Return (X, Y) of the center of cell containing provided text 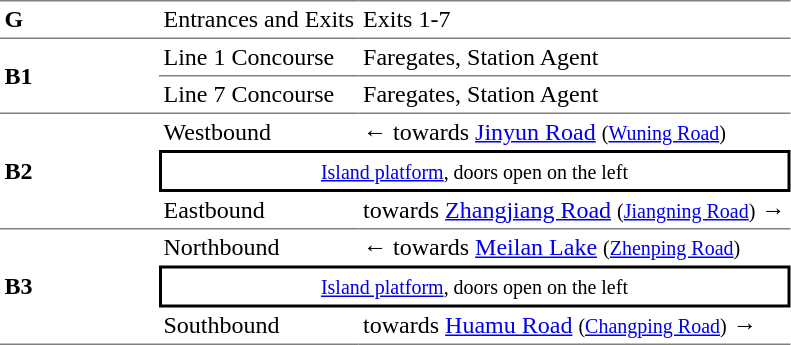
Eastbound (259, 211)
Line 7 Concourse (259, 95)
G (80, 20)
Northbound (259, 248)
← towards Meilan Lake (Zhenping Road) (574, 248)
Exits 1-7 (574, 20)
B1 (80, 76)
B2 (80, 172)
Westbound (259, 132)
towards Zhangjiang Road (Jiangning Road) → (574, 211)
Entrances and Exits (259, 20)
← towards Jinyun Road (Wuning Road) (574, 132)
Line 1 Concourse (259, 58)
